Detect which cell encompasses the target text, then output its (x, y) center coordinate. 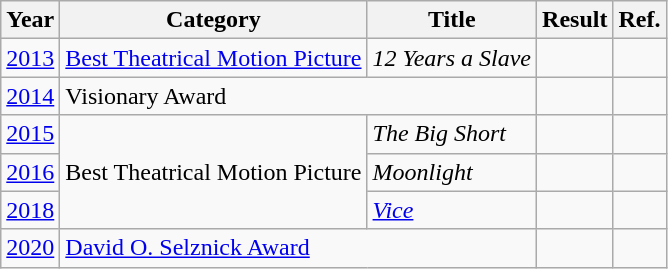
Category (214, 20)
2016 (30, 172)
Result (575, 20)
2015 (30, 134)
Ref. (640, 20)
2020 (30, 248)
12 Years a Slave (452, 58)
Moonlight (452, 172)
The Big Short (452, 134)
David O. Selznick Award (298, 248)
Title (452, 20)
2018 (30, 210)
Year (30, 20)
2014 (30, 96)
Visionary Award (298, 96)
Vice (452, 210)
2013 (30, 58)
